For the text-containing cell, return its midpoint in (X, Y) coordinate format. 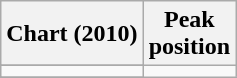
Peakposition (189, 34)
Chart (2010) (72, 34)
